Provide the [X, Y] coordinate of the cell's center where the given text is located.  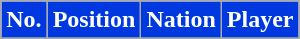
Nation [181, 20]
No. [24, 20]
Position [94, 20]
Player [260, 20]
